Output the (x, y) coordinate of the center of the cell containing the given text.  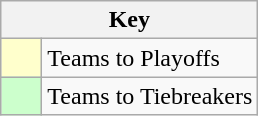
Teams to Tiebreakers (150, 96)
Teams to Playoffs (150, 58)
Key (130, 20)
